Extract the (x, y) coordinate from the center of the cell holding the provided text.  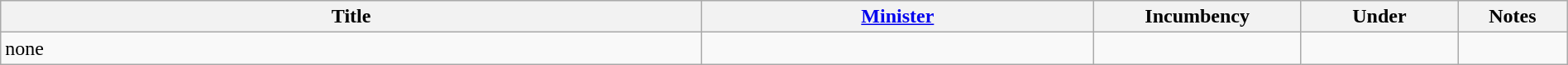
Under (1379, 17)
Minister (898, 17)
Title (351, 17)
none (351, 48)
Notes (1513, 17)
Incumbency (1198, 17)
